Search for the cell housing the specified text and yield its (x, y) center coordinate. 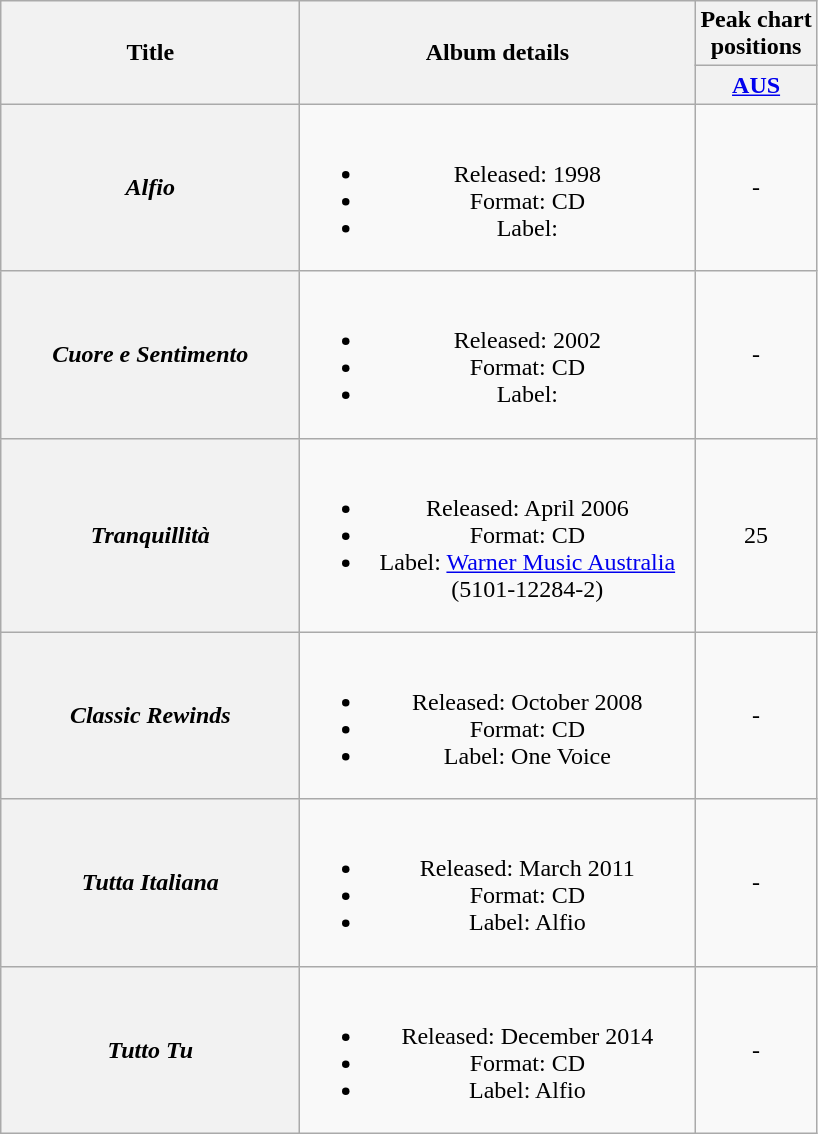
Tutto Tu (150, 1050)
Peak chartpositions (756, 34)
Title (150, 52)
Cuore e Sentimento (150, 354)
Released: April 2006Format: CDLabel: Warner Music Australia (5101-12284-2) (498, 535)
Tutta Italiana (150, 882)
Album details (498, 52)
25 (756, 535)
Released: October 2008Format: CDLabel: One Voice (498, 716)
Released: 1998Format: CDLabel: (498, 188)
Released: December 2014Format: CDLabel: Alfio (498, 1050)
Released: 2002Format: CDLabel: (498, 354)
Classic Rewinds (150, 716)
Released: March 2011Format: CDLabel: Alfio (498, 882)
AUS (756, 85)
Tranquillità (150, 535)
Alfio (150, 188)
